From the cell containing the given text, extract its center point as (X, Y) coordinate. 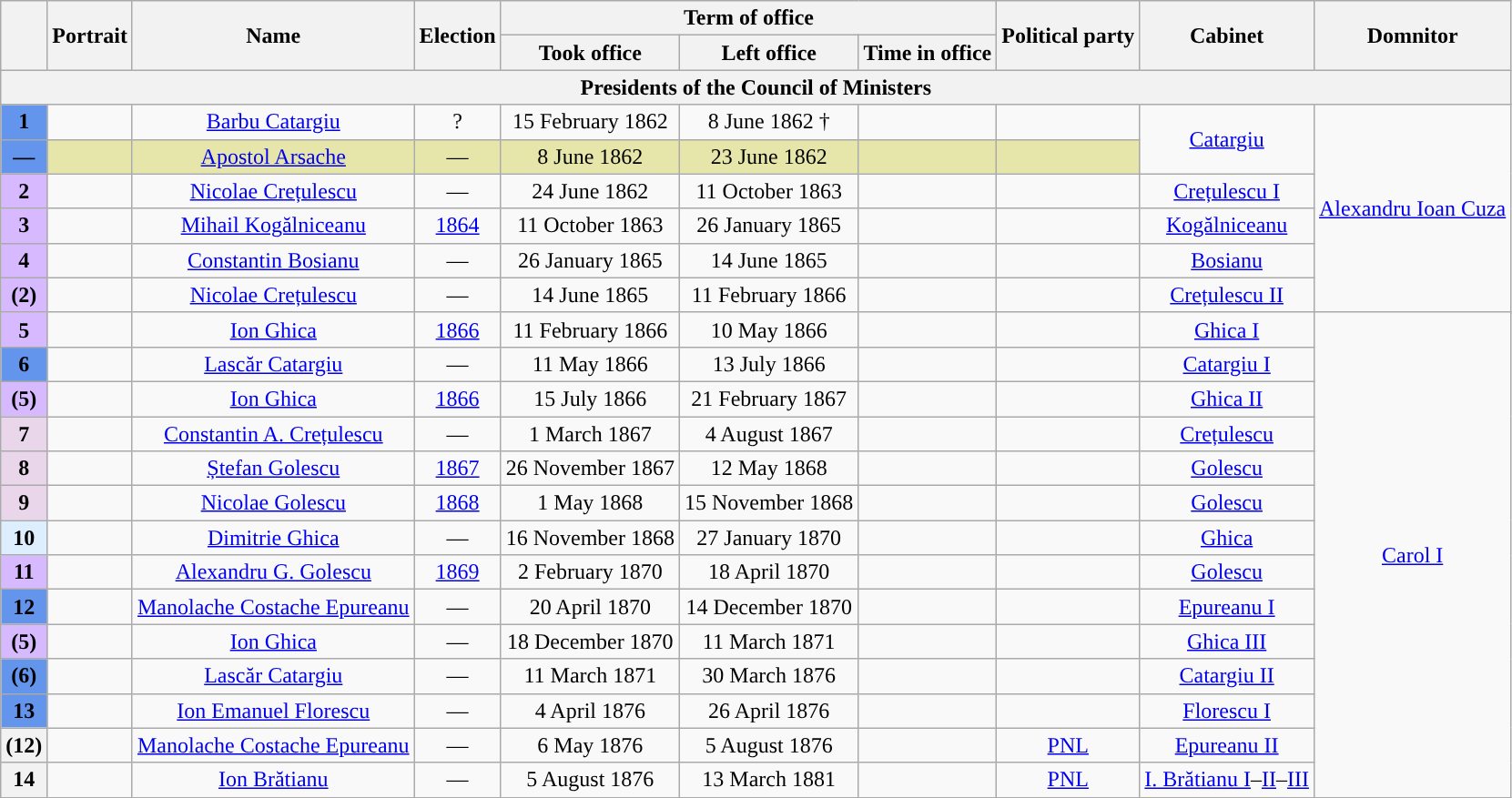
4 August 1867 (769, 434)
Bosianu (1227, 260)
4 (24, 260)
Alexandru Ioan Cuza (1412, 208)
12 (24, 607)
1868 (457, 503)
(2) (24, 295)
I. Brătianu I–II–III (1227, 780)
1 (24, 122)
13 (24, 711)
? (457, 122)
Catargiu II (1227, 676)
15 November 1868 (769, 503)
Name (273, 35)
(6) (24, 676)
Kogălniceanu (1227, 226)
Crețulescu II (1227, 295)
Constantin Bosianu (273, 260)
Florescu I (1227, 711)
Epureanu I (1227, 607)
Ion Emanuel Florescu (273, 711)
Epureanu II (1227, 745)
Alexandru G. Golescu (273, 572)
11 (24, 572)
Carol I (1412, 555)
3 (24, 226)
8 June 1862 † (769, 122)
Took office (590, 53)
Ștefan Golescu (273, 469)
Presidents of the Council of Ministers (756, 87)
Dimitrie Ghica (273, 538)
Political party (1069, 35)
15 February 1862 (590, 122)
20 April 1870 (590, 607)
1867 (457, 469)
9 (24, 503)
18 December 1870 (590, 641)
1 March 1867 (590, 434)
Term of office (748, 18)
Catargiu (1227, 139)
Domnitor (1412, 35)
26 November 1867 (590, 469)
27 January 1870 (769, 538)
18 April 1870 (769, 572)
8 (24, 469)
14 December 1870 (769, 607)
21 February 1867 (769, 399)
5 (24, 329)
Portrait (90, 35)
10 (24, 538)
1869 (457, 572)
Ghica II (1227, 399)
1864 (457, 226)
26 April 1876 (769, 711)
Nicolae Golescu (273, 503)
12 May 1868 (769, 469)
Crețulescu (1227, 434)
Ghica I (1227, 329)
Constantin A. Crețulescu (273, 434)
Barbu Catargiu (273, 122)
13 March 1881 (769, 780)
11 May 1866 (590, 364)
Ion Brătianu (273, 780)
Apostol Arsache (273, 157)
Election (457, 35)
15 July 1866 (590, 399)
6 May 1876 (590, 745)
Cabinet (1227, 35)
1 May 1868 (590, 503)
Mihail Kogălniceanu (273, 226)
6 (24, 364)
24 June 1862 (590, 191)
Ghica (1227, 538)
Left office (769, 53)
10 May 1866 (769, 329)
16 November 1868 (590, 538)
14 (24, 780)
Ghica III (1227, 641)
(12) (24, 745)
4 April 1876 (590, 711)
Catargiu I (1227, 364)
30 March 1876 (769, 676)
Crețulescu I (1227, 191)
2 (24, 191)
Time in office (928, 53)
2 February 1870 (590, 572)
23 June 1862 (769, 157)
13 July 1866 (769, 364)
7 (24, 434)
8 June 1862 (590, 157)
